Scan for the cell matching the given text and deliver its (x, y) coordinate at center. 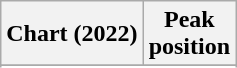
Chart (2022) (72, 34)
Peakposition (189, 34)
